Return [X, Y] of the center of cell containing provided text 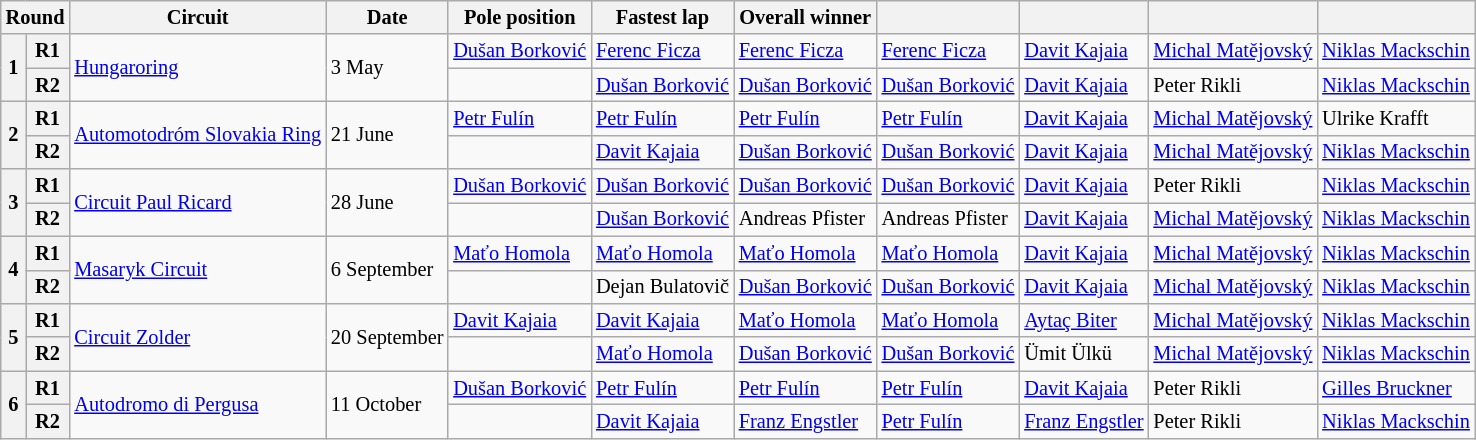
Autodromo di Pergusa [198, 404]
Overall winner [806, 17]
Masaryk Circuit [198, 270]
20 September [387, 336]
3 May [387, 68]
Circuit Zolder [198, 336]
Aytaç Biter [1084, 320]
Circuit Paul Ricard [198, 202]
Dejan Bulatovič [662, 287]
Pole position [520, 17]
21 June [387, 134]
28 June [387, 202]
Round [36, 17]
Ulrike Krafft [1396, 118]
11 October [387, 404]
1 [14, 68]
Date [387, 17]
Ümit Ülkü [1084, 354]
Automotodróm Slovakia Ring [198, 134]
6 [14, 404]
2 [14, 134]
6 September [387, 270]
Fastest lap [662, 17]
3 [14, 202]
4 [14, 270]
Gilles Bruckner [1396, 388]
5 [14, 336]
Circuit [198, 17]
Hungaroring [198, 68]
